Detect which cell encompasses the target text, then output its [x, y] center coordinate. 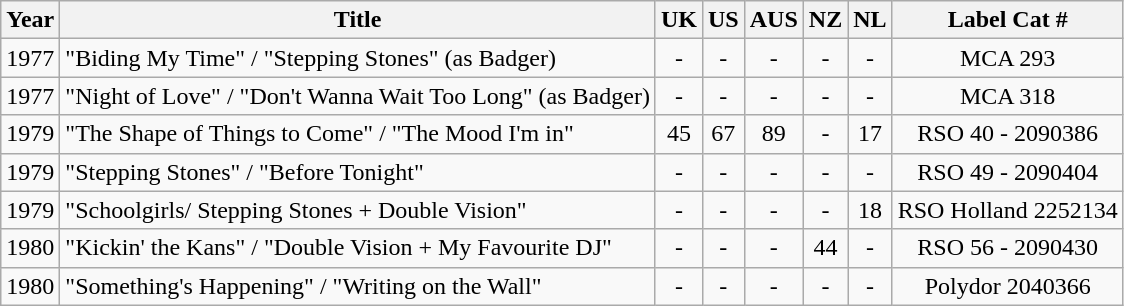
44 [825, 248]
RSO Holland 2252134 [1008, 210]
"The Shape of Things to Come" / "The Mood I'm in" [358, 134]
UK [678, 20]
"Kickin' the Kans" / "Double Vision + My Favourite DJ" [358, 248]
RSO 49 - 2090404 [1008, 172]
"Schoolgirls/ Stepping Stones + Double Vision" [358, 210]
Title [358, 20]
"Something's Happening" / "Writing on the Wall" [358, 286]
RSO 40 - 2090386 [1008, 134]
RSO 56 - 2090430 [1008, 248]
"Night of Love" / "Don't Wanna Wait Too Long" (as Badger) [358, 96]
"Biding My Time" / "Stepping Stones" (as Badger) [358, 58]
Year [30, 20]
89 [774, 134]
MCA 293 [1008, 58]
18 [870, 210]
US [723, 20]
NL [870, 20]
Label Cat # [1008, 20]
AUS [774, 20]
17 [870, 134]
45 [678, 134]
Polydor 2040366 [1008, 286]
NZ [825, 20]
"Stepping Stones" / "Before Tonight" [358, 172]
67 [723, 134]
MCA 318 [1008, 96]
